Scan for the cell matching the given text and deliver its (X, Y) coordinate at center. 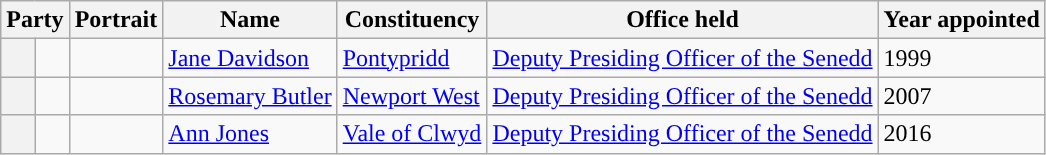
Rosemary Butler (250, 96)
Newport West (412, 96)
Ann Jones (250, 134)
Portrait (116, 20)
Office held (682, 20)
Pontypridd (412, 58)
Name (250, 20)
Constituency (412, 20)
2016 (962, 134)
Year appointed (962, 20)
1999 (962, 58)
Party (35, 20)
2007 (962, 96)
Vale of Clwyd (412, 134)
Jane Davidson (250, 58)
